Find where the given text appears and provide that cell's center as [X, Y] coordinate. 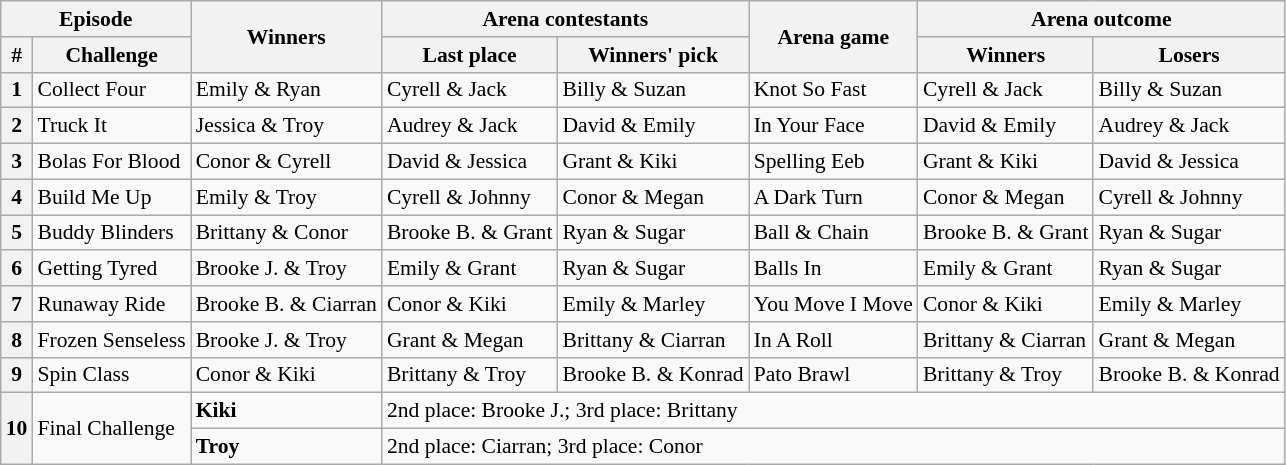
# [17, 55]
2nd place: Brooke J.; 3rd place: Brittany [834, 411]
Troy [286, 447]
In Your Face [834, 126]
6 [17, 269]
Arena game [834, 36]
Brooke B. & Ciarran [286, 304]
2 [17, 126]
Pato Brawl [834, 375]
Jessica & Troy [286, 126]
A Dark Turn [834, 197]
Build Me Up [111, 197]
Last place [470, 55]
Collect Four [111, 90]
Spin Class [111, 375]
Arena outcome [1102, 19]
Episode [96, 19]
Bolas For Blood [111, 162]
Emily & Ryan [286, 90]
7 [17, 304]
8 [17, 340]
2nd place: Ciarran; 3rd place: Conor [834, 447]
Buddy Blinders [111, 233]
Conor & Cyrell [286, 162]
Runaway Ride [111, 304]
9 [17, 375]
You Move I Move [834, 304]
5 [17, 233]
Emily & Troy [286, 197]
Winners' pick [652, 55]
Losers [1188, 55]
Truck It [111, 126]
Balls In [834, 269]
Getting Tyred [111, 269]
Arena contestants [566, 19]
Frozen Senseless [111, 340]
Challenge [111, 55]
4 [17, 197]
Spelling Eeb [834, 162]
Final Challenge [111, 428]
Brittany & Conor [286, 233]
1 [17, 90]
10 [17, 428]
Ball & Chain [834, 233]
In A Roll [834, 340]
Knot So Fast [834, 90]
3 [17, 162]
Kiki [286, 411]
